Return the (X, Y) coordinate for the center point of the cell that contains the specified text.  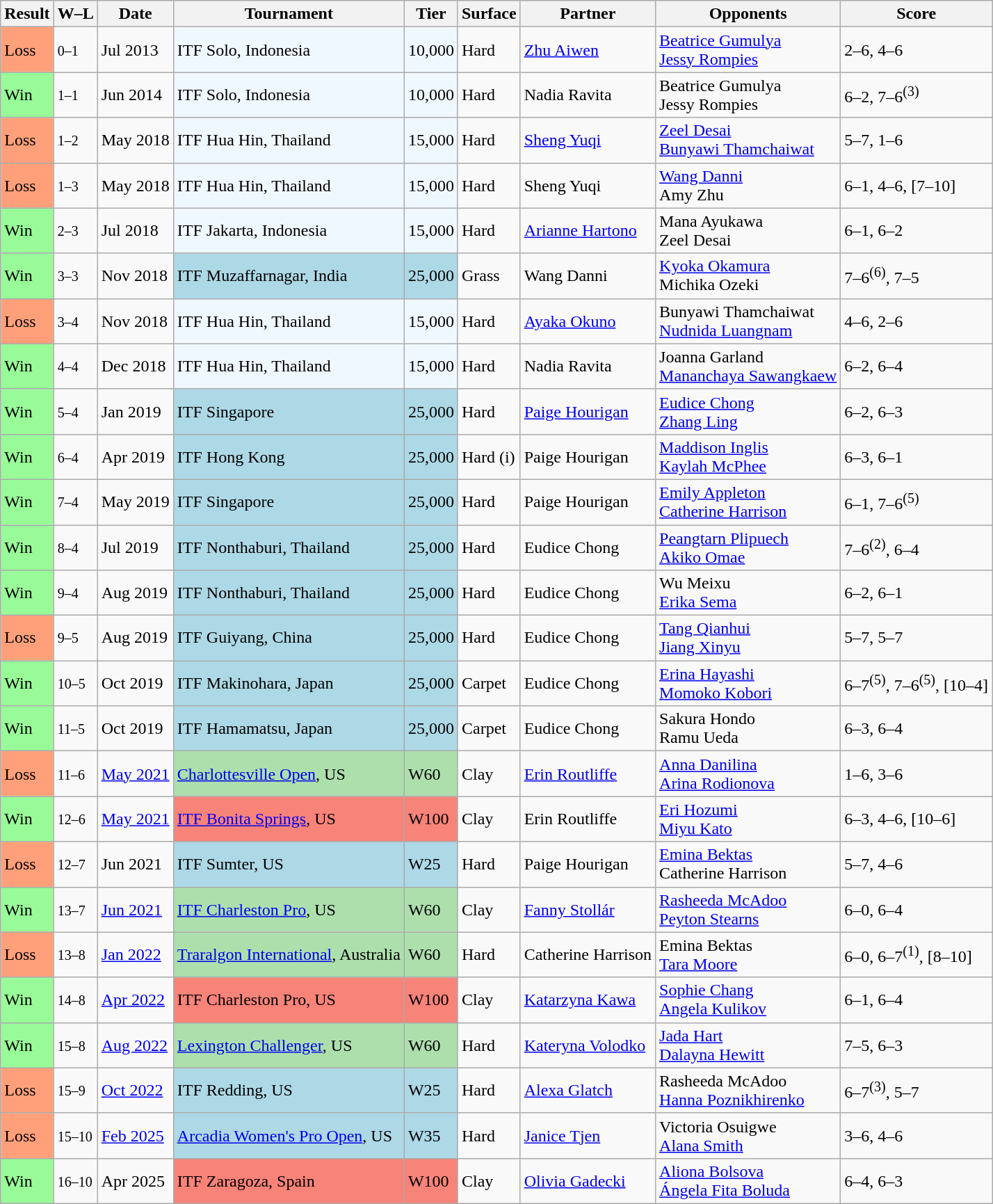
Ayaka Okuno (588, 321)
Traralgon International, Australia (289, 954)
Apr 2019 (135, 456)
Arcadia Women's Pro Open, US (289, 1135)
9–4 (75, 593)
Date (135, 14)
6–7(3), 5–7 (917, 1091)
7–5, 6–3 (917, 1045)
Jun 2014 (135, 95)
10–5 (75, 683)
Victoria Osuigwe Alana Smith (748, 1135)
Kateryna Volodko (588, 1045)
Score (917, 14)
ITF Jakarta, Indonesia (289, 231)
15–10 (75, 1135)
Eri Hozumi Miyu Kato (748, 819)
6–4 (75, 456)
ITF Guiyang, China (289, 639)
6–3, 6–1 (917, 456)
Charlottesville Open, US (289, 773)
1–2 (75, 141)
Emina Bektas Catherine Harrison (748, 864)
9–5 (75, 639)
ITF Makinohara, Japan (289, 683)
W35 (431, 1135)
Result (27, 14)
Hard (i) (489, 456)
5–7, 1–6 (917, 141)
7–6(2), 6–4 (917, 547)
Feb 2025 (135, 1135)
Anna Danilina Arina Rodionova (748, 773)
13–8 (75, 954)
Rasheeda McAdoo Hanna Poznikhirenko (748, 1091)
7–6(6), 7–5 (917, 275)
Apr 2022 (135, 1000)
ITF Redding, US (289, 1091)
Eudice Chong Zhang Ling (748, 412)
11–5 (75, 729)
Tang Qianhui Jiang Xinyu (748, 639)
Peangtarn Plipuech Akiko Omae (748, 547)
3–6, 4–6 (917, 1135)
Jan 2019 (135, 412)
6–1, 6–4 (917, 1000)
1–6, 3–6 (917, 773)
2–3 (75, 231)
6–3, 4–6, [10–6] (917, 819)
Tier (431, 14)
Kyoka Okamura Michika Ozeki (748, 275)
5–7, 5–7 (917, 639)
Alexa Glatch (588, 1091)
Wu Meixu Erika Sema (748, 593)
Jan 2022 (135, 954)
ITF Hong Kong (289, 456)
14–8 (75, 1000)
Apr 2025 (135, 1181)
1–3 (75, 185)
Aliona Bolsova Ángela Fita Boluda (748, 1181)
Wang Danni Amy Zhu (748, 185)
6–1, 4–6, [7–10] (917, 185)
15–8 (75, 1045)
May 2019 (135, 502)
1–1 (75, 95)
4–4 (75, 366)
5–7, 4–6 (917, 864)
Surface (489, 14)
Opponents (748, 14)
Wang Danni (588, 275)
ITF Hamamatsu, Japan (289, 729)
13–7 (75, 910)
Jul 2013 (135, 50)
ITF Bonita Springs, US (289, 819)
15–9 (75, 1091)
Aug 2022 (135, 1045)
Zeel Desai Bunyawi Thamchaiwat (748, 141)
Jul 2018 (135, 231)
0–1 (75, 50)
Maddison Inglis Kaylah McPhee (748, 456)
Partner (588, 14)
Mana Ayukawa Zeel Desai (748, 231)
Sophie Chang Angela Kulikov (748, 1000)
6–2, 7–6(3) (917, 95)
Erina Hayashi Momoko Kobori (748, 683)
Joanna Garland Mananchaya Sawangkaew (748, 366)
Oct 2022 (135, 1091)
12–6 (75, 819)
4–6, 2–6 (917, 321)
6–1, 6–2 (917, 231)
3–3 (75, 275)
Lexington Challenger, US (289, 1045)
6–2, 6–4 (917, 366)
Dec 2018 (135, 366)
ITF Muzaffarnagar, India (289, 275)
Arianne Hartono (588, 231)
6–0, 6–4 (917, 910)
6–4, 6–3 (917, 1181)
6–0, 6–7(1), [8–10] (917, 954)
16–10 (75, 1181)
ITF Zaragoza, Spain (289, 1181)
3–4 (75, 321)
Jul 2019 (135, 547)
8–4 (75, 547)
5–4 (75, 412)
11–6 (75, 773)
Katarzyna Kawa (588, 1000)
2–6, 4–6 (917, 50)
Catherine Harrison (588, 954)
Rasheeda McAdoo Peyton Stearns (748, 910)
6–1, 7–6(5) (917, 502)
6–3, 6–4 (917, 729)
Tournament (289, 14)
Bunyawi Thamchaiwat Nudnida Luangnam (748, 321)
Jada Hart Dalayna Hewitt (748, 1045)
6–2, 6–3 (917, 412)
Sakura Hondo Ramu Ueda (748, 729)
W–L (75, 14)
6–7(5), 7–6(5), [10–4] (917, 683)
6–2, 6–1 (917, 593)
Fanny Stollár (588, 910)
Grass (489, 275)
Janice Tjen (588, 1135)
Emily Appleton Catherine Harrison (748, 502)
Olivia Gadecki (588, 1181)
Emina Bektas Tara Moore (748, 954)
7–4 (75, 502)
Zhu Aiwen (588, 50)
12–7 (75, 864)
ITF Sumter, US (289, 864)
